Return the [x, y] coordinate for the center point of the cell that contains the specified text.  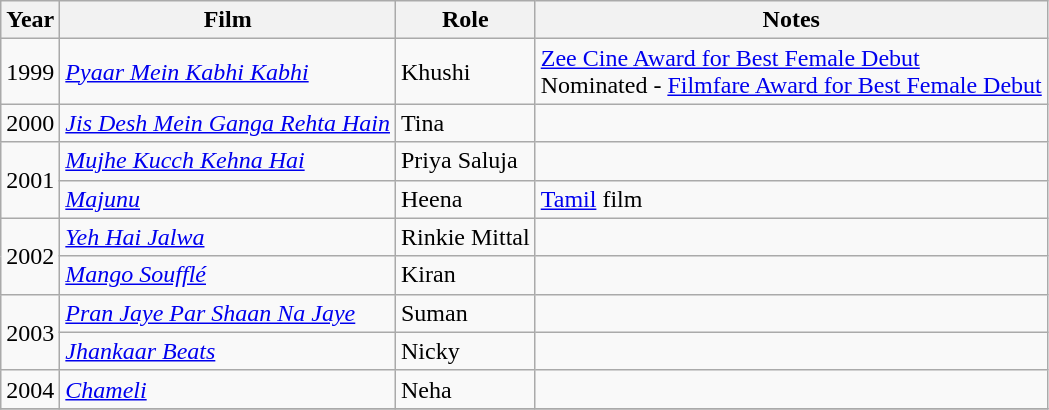
Role [465, 20]
2003 [30, 332]
Film [228, 20]
1999 [30, 72]
Neha [465, 389]
2004 [30, 389]
Priya Saluja [465, 161]
Year [30, 20]
Heena [465, 199]
Tamil film [791, 199]
Kiran [465, 275]
2002 [30, 256]
Suman [465, 313]
Yeh Hai Jalwa [228, 237]
Mujhe Kucch Kehna Hai [228, 161]
2000 [30, 123]
Nicky [465, 351]
Mango Soufflé [228, 275]
Majunu [228, 199]
Tina [465, 123]
Jis Desh Mein Ganga Rehta Hain [228, 123]
Rinkie Mittal [465, 237]
Pran Jaye Par Shaan Na Jaye [228, 313]
Khushi [465, 72]
Notes [791, 20]
2001 [30, 180]
Pyaar Mein Kabhi Kabhi [228, 72]
Jhankaar Beats [228, 351]
Chameli [228, 389]
Zee Cine Award for Best Female DebutNominated - Filmfare Award for Best Female Debut [791, 72]
